Extract the (x, y) coordinate from the center of the cell holding the provided text.  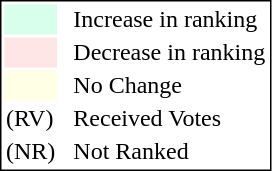
Decrease in ranking (170, 53)
Increase in ranking (170, 19)
No Change (170, 85)
Received Votes (170, 119)
(RV) (30, 119)
(NR) (30, 151)
Not Ranked (170, 151)
